From the cell containing the given text, extract its center point as (X, Y) coordinate. 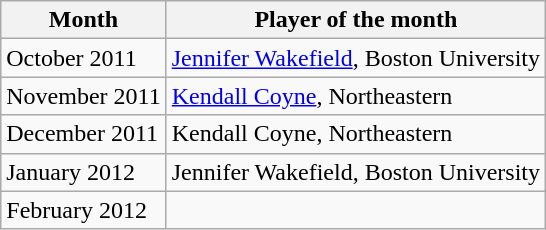
October 2011 (84, 58)
February 2012 (84, 210)
Player of the month (356, 20)
December 2011 (84, 134)
January 2012 (84, 172)
November 2011 (84, 96)
Month (84, 20)
